Return the (x, y) coordinate for the center point of the cell that contains the specified text.  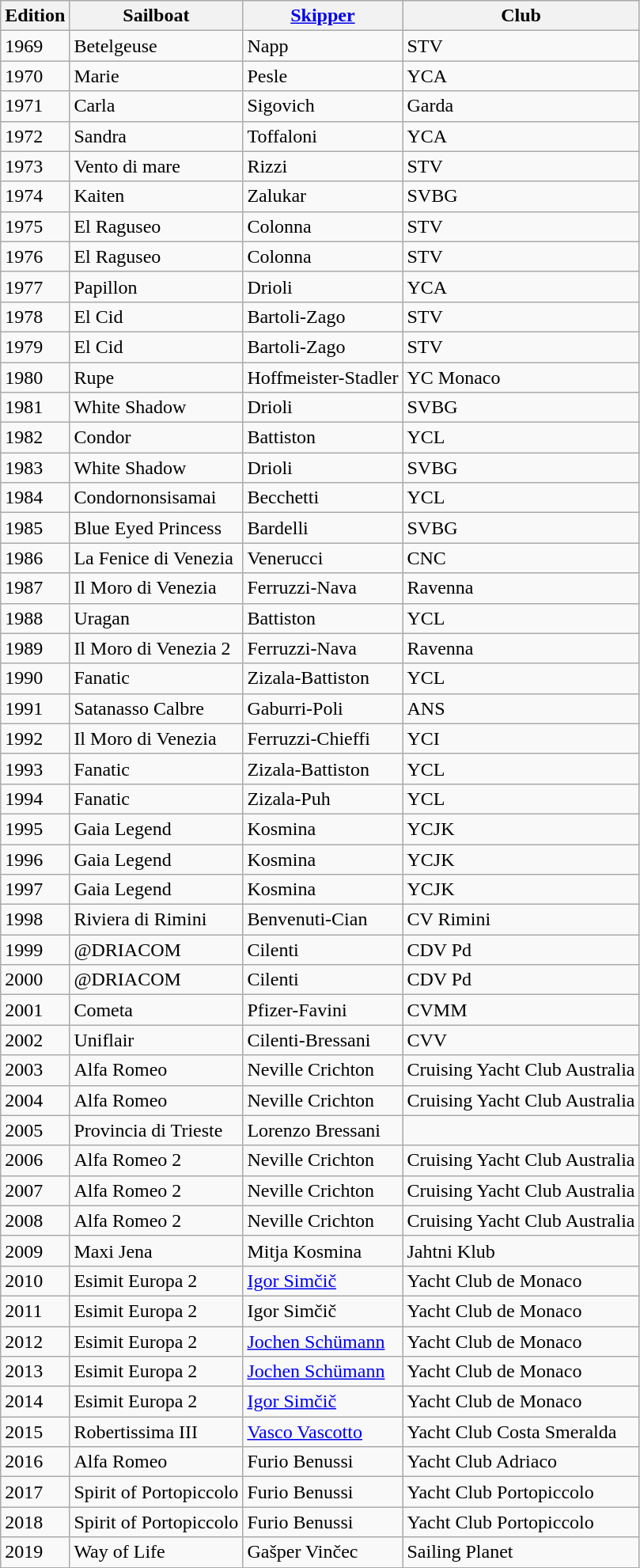
2001 (35, 1010)
1971 (35, 106)
2012 (35, 1342)
1980 (35, 378)
Sailboat (157, 16)
Club (521, 16)
Satanasso Calbre (157, 708)
Gaburri-Poli (323, 708)
1973 (35, 166)
1981 (35, 408)
1992 (35, 738)
Bardelli (323, 528)
1976 (35, 256)
1969 (35, 46)
2018 (35, 1522)
1972 (35, 136)
Robertissima III (157, 1432)
ANS (521, 708)
Sandra (157, 136)
Lorenzo Bressani (323, 1130)
Rizzi (323, 166)
1996 (35, 859)
Condor (157, 438)
1970 (35, 76)
Condornonsisamai (157, 498)
Maxi Jena (157, 1251)
2004 (35, 1100)
1993 (35, 769)
Ferruzzi-Chieffi (323, 738)
Toffaloni (323, 136)
Vasco Vascotto (323, 1432)
CVV (521, 1040)
1998 (35, 920)
2000 (35, 980)
2013 (35, 1372)
Papillon (157, 287)
CV Rimini (521, 920)
2002 (35, 1040)
Sailing Planet (521, 1552)
Rupe (157, 378)
2005 (35, 1130)
1974 (35, 196)
YCI (521, 738)
Sigovich (323, 106)
Vento di mare (157, 166)
Carla (157, 106)
1988 (35, 618)
1989 (35, 648)
Marie (157, 76)
Uragan (157, 618)
Mitja Kosmina (323, 1251)
Becchetti (323, 498)
Betelgeuse (157, 46)
1990 (35, 678)
2017 (35, 1492)
1982 (35, 438)
2003 (35, 1070)
1987 (35, 588)
2010 (35, 1281)
Zizala-Puh (323, 799)
Cometa (157, 1010)
1999 (35, 950)
Skipper (323, 16)
2011 (35, 1311)
Zalukar (323, 196)
1986 (35, 558)
Kaiten (157, 196)
Edition (35, 16)
1985 (35, 528)
2019 (35, 1552)
Hoffmeister-Stadler (323, 378)
1983 (35, 468)
Way of Life (157, 1552)
2007 (35, 1190)
Cilenti-Bressani (323, 1040)
Pesle (323, 76)
1984 (35, 498)
Uniflair (157, 1040)
1994 (35, 799)
Provincia di Trieste (157, 1130)
YC Monaco (521, 378)
Yacht Club Adriaco (521, 1462)
1975 (35, 226)
Jahtni Klub (521, 1251)
2008 (35, 1221)
Venerucci (323, 558)
Benvenuti-Cian (323, 920)
1979 (35, 347)
1991 (35, 708)
Riviera di Rimini (157, 920)
2009 (35, 1251)
1995 (35, 829)
1997 (35, 890)
La Fenice di Venezia (157, 558)
Blue Eyed Princess (157, 528)
1977 (35, 287)
CNC (521, 558)
2006 (35, 1160)
Gašper Vinčec (323, 1552)
Yacht Club Costa Smeralda (521, 1432)
Pfizer-Favini (323, 1010)
Garda (521, 106)
CVMM (521, 1010)
2016 (35, 1462)
Il Moro di Venezia 2 (157, 648)
2015 (35, 1432)
1978 (35, 317)
Napp (323, 46)
2014 (35, 1402)
